Provide the [X, Y] coordinate of the cell's center where the given text is located.  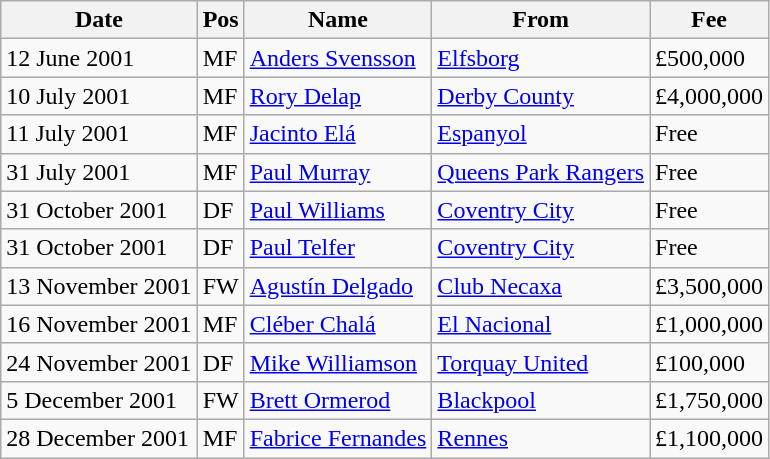
Fee [710, 20]
£100,000 [710, 362]
Anders Svensson [338, 58]
Mike Williamson [338, 362]
Paul Murray [338, 172]
Elfsborg [541, 58]
Brett Ormerod [338, 400]
Cléber Chalá [338, 324]
Jacinto Elá [338, 134]
Agustín Delgado [338, 286]
31 July 2001 [99, 172]
Pos [220, 20]
5 December 2001 [99, 400]
Torquay United [541, 362]
From [541, 20]
Rory Delap [338, 96]
El Nacional [541, 324]
£1,100,000 [710, 438]
£1,750,000 [710, 400]
12 June 2001 [99, 58]
Name [338, 20]
Blackpool [541, 400]
Paul Telfer [338, 248]
£1,000,000 [710, 324]
11 July 2001 [99, 134]
Queens Park Rangers [541, 172]
16 November 2001 [99, 324]
£4,000,000 [710, 96]
Espanyol [541, 134]
Date [99, 20]
24 November 2001 [99, 362]
Derby County [541, 96]
Club Necaxa [541, 286]
£500,000 [710, 58]
10 July 2001 [99, 96]
13 November 2001 [99, 286]
Paul Williams [338, 210]
Fabrice Fernandes [338, 438]
£3,500,000 [710, 286]
28 December 2001 [99, 438]
Rennes [541, 438]
